Locate the cell with the specified text and output its [x, y] center coordinate. 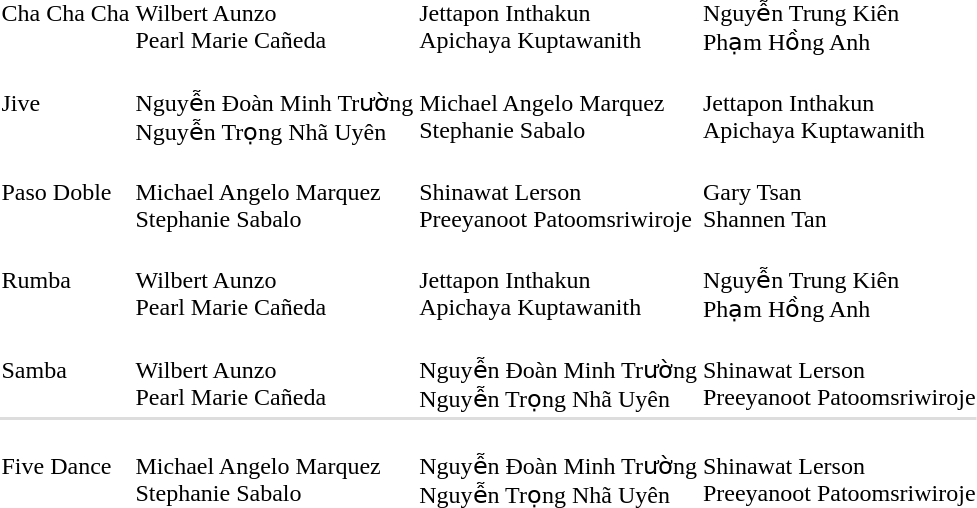
Nguyễn Trung KiênPhạm Hồng Anh [839, 280]
Paso Doble [66, 192]
Jive [66, 104]
Rumba [66, 280]
Samba [66, 370]
Gary TsanShannen Tan [839, 192]
